Find where the given text appears and provide that cell's center as [X, Y] coordinate. 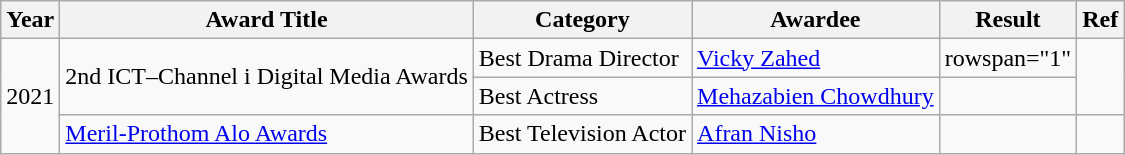
Best Drama Director [582, 58]
2nd ICT–Channel i Digital Media Awards [266, 77]
Award Title [266, 20]
rowspan="1" [1008, 58]
Vicky Zahed [816, 58]
Afran Nisho [816, 134]
Year [30, 20]
Best Actress [582, 96]
2021 [30, 96]
Result [1008, 20]
Best Television Actor [582, 134]
Ref [1100, 20]
Mehazabien Chowdhury [816, 96]
Meril-Prothom Alo Awards [266, 134]
Awardee [816, 20]
Category [582, 20]
